Search for the cell housing the specified text and yield its [x, y] center coordinate. 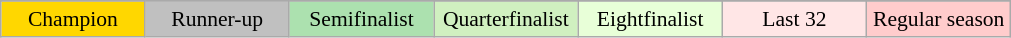
Last 32 [794, 19]
Eightfinalist [650, 19]
Quarterfinalist [506, 19]
Champion [73, 19]
Semifinalist [361, 19]
Runner-up [217, 19]
Regular season [939, 19]
